Provide the (X, Y) coordinate of the cell's center where the given text is located.  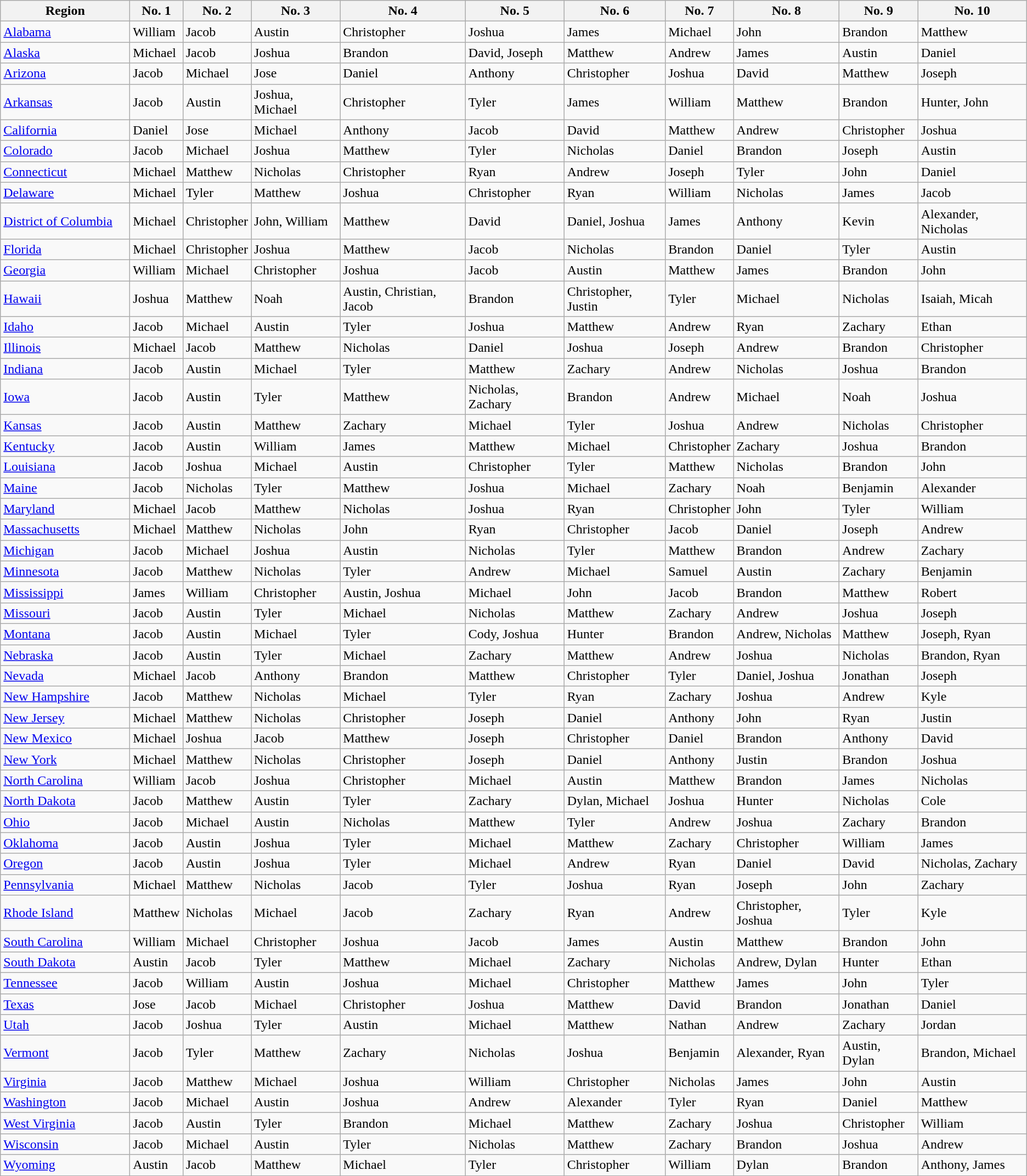
No. 6 (614, 11)
Brandon, Michael (972, 1054)
Alaska (65, 53)
Isaiah, Micah (972, 299)
Florida (65, 249)
Texas (65, 1004)
Oklahoma (65, 843)
Virginia (65, 1082)
Michigan (65, 550)
Illinois (65, 348)
No. 3 (296, 11)
John, William (296, 221)
Arizona (65, 74)
Idaho (65, 327)
New Jersey (65, 718)
West Virginia (65, 1123)
California (65, 130)
Nevada (65, 676)
North Carolina (65, 780)
Connecticut (65, 172)
Nathan (699, 1025)
Louisiana (65, 467)
North Dakota (65, 801)
Cody, Joshua (515, 634)
Samuel (699, 571)
Cole (972, 801)
Joseph, Ryan (972, 634)
Vermont (65, 1054)
Robert (972, 592)
No. 4 (403, 11)
Kansas (65, 425)
Hawaii (65, 299)
Kevin (879, 221)
New Hampshire (65, 697)
Wyoming (65, 1165)
Alexander, Ryan (787, 1054)
Maryland (65, 509)
New York (65, 759)
Arkansas (65, 102)
Minnesota (65, 571)
Andrew, Nicholas (787, 634)
Austin, Christian, Jacob (403, 299)
Indiana (65, 369)
Austin, Dylan (879, 1054)
Christopher, Joshua (787, 913)
Tennessee (65, 983)
Montana (65, 634)
Pennsylvania (65, 885)
Missouri (65, 613)
Hunter, John (972, 102)
Washington (65, 1102)
Jordan (972, 1025)
Delaware (65, 193)
Dylan, Michael (614, 801)
Brandon, Ryan (972, 655)
Georgia (65, 270)
No. 7 (699, 11)
Wisconsin (65, 1144)
South Carolina (65, 941)
Ohio (65, 822)
Austin, Joshua (403, 592)
No. 5 (515, 11)
Oregon (65, 864)
Joshua, Michael (296, 102)
No. 8 (787, 11)
Region (65, 11)
Maine (65, 488)
Iowa (65, 397)
District of Columbia (65, 221)
Kentucky (65, 446)
Christopher, Justin (614, 299)
Colorado (65, 151)
No. 2 (217, 11)
Dylan (787, 1165)
Mississippi (65, 592)
David, Joseph (515, 53)
Massachusetts (65, 530)
Anthony, James (972, 1165)
No. 1 (156, 11)
No. 10 (972, 11)
Nebraska (65, 655)
Alexander, Nicholas (972, 221)
No. 9 (879, 11)
New Mexico (65, 739)
Utah (65, 1025)
South Dakota (65, 962)
Alabama (65, 32)
Rhode Island (65, 913)
Andrew, Dylan (787, 962)
